Provide the [x, y] coordinate of the cell's center where the given text is located.  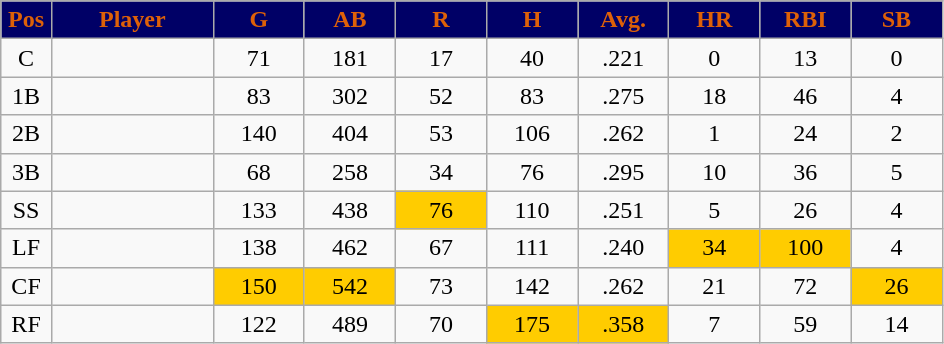
404 [350, 134]
18 [714, 96]
CF [26, 286]
489 [350, 324]
.358 [624, 324]
H [532, 20]
7 [714, 324]
52 [440, 96]
142 [532, 286]
R [440, 20]
SB [896, 20]
2 [896, 134]
462 [350, 248]
21 [714, 286]
C [26, 58]
1B [26, 96]
100 [806, 248]
40 [532, 58]
181 [350, 58]
10 [714, 172]
RBI [806, 20]
150 [258, 286]
2B [26, 134]
Player [132, 20]
13 [806, 58]
LF [26, 248]
122 [258, 324]
67 [440, 248]
175 [532, 324]
438 [350, 210]
68 [258, 172]
72 [806, 286]
24 [806, 134]
106 [532, 134]
3B [26, 172]
SS [26, 210]
258 [350, 172]
.251 [624, 210]
73 [440, 286]
140 [258, 134]
Avg. [624, 20]
14 [896, 324]
302 [350, 96]
542 [350, 286]
59 [806, 324]
.275 [624, 96]
HR [714, 20]
110 [532, 210]
RF [26, 324]
138 [258, 248]
46 [806, 96]
71 [258, 58]
17 [440, 58]
.240 [624, 248]
133 [258, 210]
111 [532, 248]
53 [440, 134]
G [258, 20]
.295 [624, 172]
Pos [26, 20]
70 [440, 324]
AB [350, 20]
.221 [624, 58]
36 [806, 172]
1 [714, 134]
